Determine the [x, y] coordinate at the center of the cell enclosing the given text.  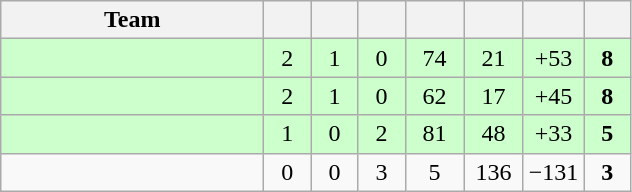
−131 [554, 172]
+33 [554, 134]
+45 [554, 96]
48 [494, 134]
17 [494, 96]
74 [434, 58]
81 [434, 134]
21 [494, 58]
Team [132, 20]
+53 [554, 58]
62 [434, 96]
136 [494, 172]
